Provide the (x, y) coordinate of the cell's center where the given text is located.  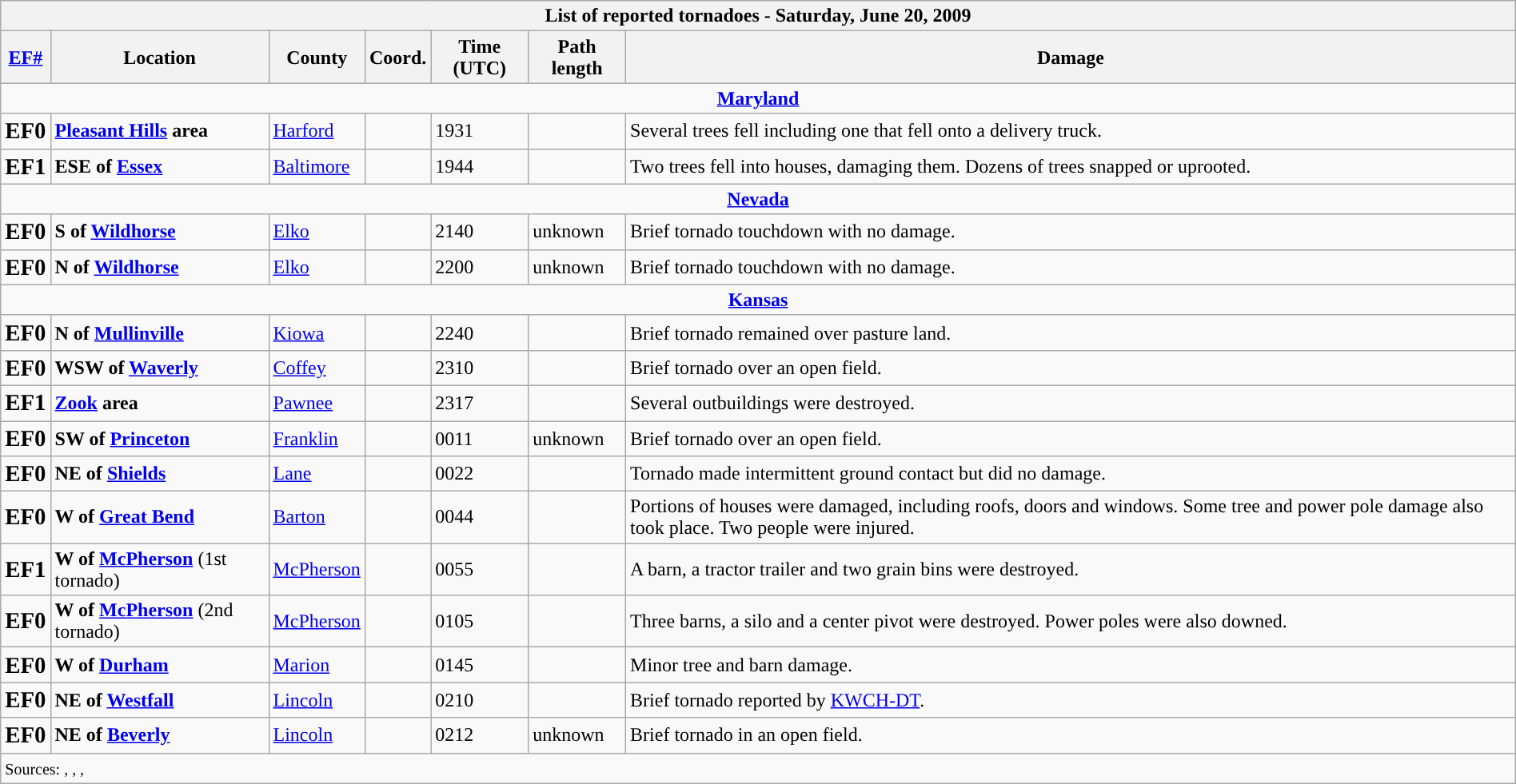
W of Great Bend (160, 518)
Two trees fell into houses, damaging them. Dozens of trees snapped or uprooted. (1071, 166)
2200 (480, 267)
Minor tree and barn damage. (1071, 665)
Kiowa (317, 332)
Path length (577, 58)
Brief tornado in an open field. (1071, 735)
SW of Princeton (160, 438)
Pawnee (317, 403)
Damage (1071, 58)
Franklin (317, 438)
W of McPherson (1st tornado) (160, 569)
W of Durham (160, 665)
0145 (480, 665)
0212 (480, 735)
List of reported tornadoes - Saturday, June 20, 2009 (758, 16)
Baltimore (317, 166)
Pleasant Hills area (160, 131)
Lane (317, 474)
N of Mullinville (160, 332)
Several trees fell including one that fell onto a delivery truck. (1071, 131)
Kansas (758, 300)
S of Wildhorse (160, 232)
1931 (480, 131)
NE of Beverly (160, 735)
2140 (480, 232)
Zook area (160, 403)
NE of Westfall (160, 700)
2317 (480, 403)
A barn, a tractor trailer and two grain bins were destroyed. (1071, 569)
Coord. (397, 58)
Marion (317, 665)
Maryland (758, 98)
Three barns, a silo and a center pivot were destroyed. Power poles were also downed. (1071, 622)
2310 (480, 368)
EF# (26, 58)
WSW of Waverly (160, 368)
Tornado made intermittent ground contact but did no damage. (1071, 474)
Portions of houses were damaged, including roofs, doors and windows. Some tree and power pole damage also took place. Two people were injured. (1071, 518)
Location (160, 58)
0055 (480, 569)
Several outbuildings were destroyed. (1071, 403)
2240 (480, 332)
W of McPherson (2nd tornado) (160, 622)
Brief tornado remained over pasture land. (1071, 332)
Brief tornado reported by KWCH-DT. (1071, 700)
0022 (480, 474)
Harford (317, 131)
0044 (480, 518)
Sources: , , , (758, 768)
County (317, 58)
Time (UTC) (480, 58)
1944 (480, 166)
0011 (480, 438)
Coffey (317, 368)
ESE of Essex (160, 166)
NE of Shields (160, 474)
0105 (480, 622)
Barton (317, 518)
N of Wildhorse (160, 267)
Nevada (758, 199)
0210 (480, 700)
